From the cell containing the given text, extract its center point as (X, Y) coordinate. 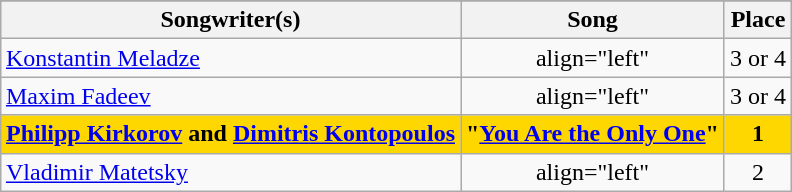
"You Are the Only One" (592, 134)
Song (592, 20)
Maxim Fadeev (230, 96)
Vladimir Matetsky (230, 172)
Songwriter(s) (230, 20)
2 (758, 172)
Place (758, 20)
Konstantin Meladze (230, 58)
1 (758, 134)
Philipp Kirkorov and Dimitris Kontopoulos (230, 134)
